Find where the given text appears and provide that cell's center as (X, Y) coordinate. 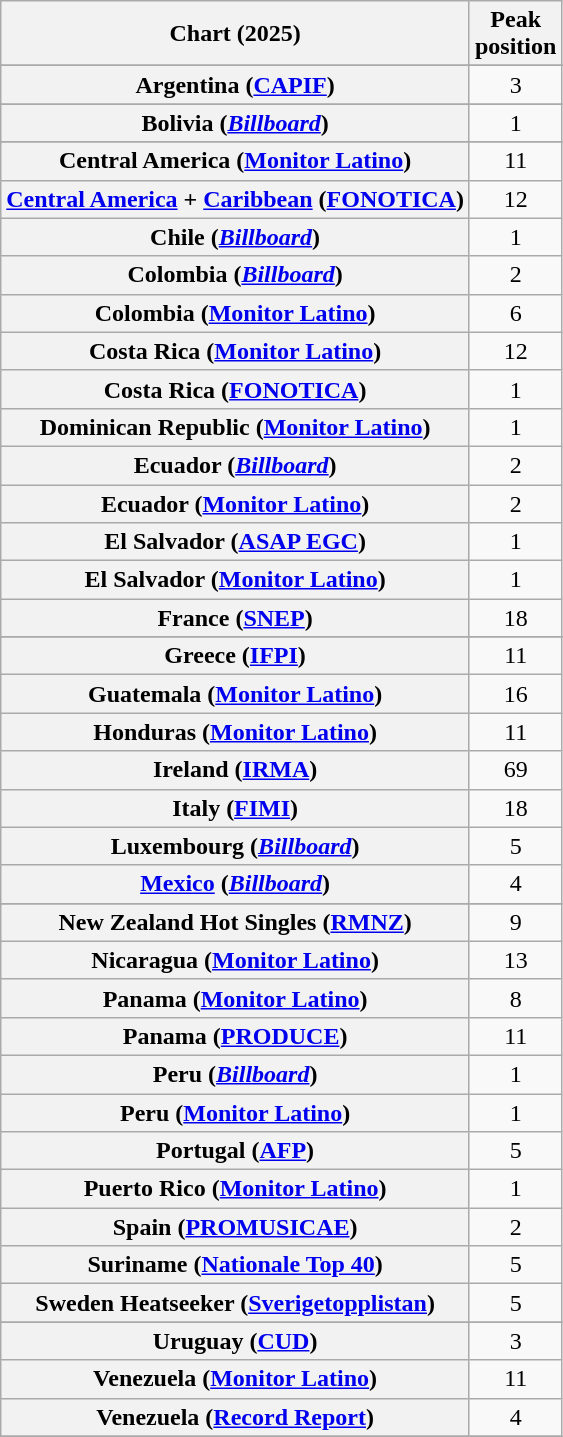
Peru (Billboard) (236, 1074)
Portugal (AFP) (236, 1151)
Spain (PROMUSICAE) (236, 1227)
Chart (2025) (236, 34)
Sweden Heatseeker (Sverigetopplistan) (236, 1303)
Greece (IFPI) (236, 656)
Nicaragua (Monitor Latino) (236, 960)
Bolivia (Billboard) (236, 123)
Luxembourg (Billboard) (236, 846)
New Zealand Hot Singles (RMNZ) (236, 922)
Panama (PRODUCE) (236, 1036)
Argentina (CAPIF) (236, 85)
Chile (Billboard) (236, 237)
69 (515, 770)
Puerto Rico (Monitor Latino) (236, 1189)
13 (515, 960)
Ecuador (Monitor Latino) (236, 503)
6 (515, 313)
Mexico (Billboard) (236, 884)
Costa Rica (FONOTICA) (236, 389)
Ireland (IRMA) (236, 770)
8 (515, 998)
Uruguay (CUD) (236, 1341)
Peru (Monitor Latino) (236, 1113)
Italy (FIMI) (236, 808)
Colombia (Billboard) (236, 275)
El Salvador (Monitor Latino) (236, 580)
Costa Rica (Monitor Latino) (236, 351)
Suriname (Nationale Top 40) (236, 1265)
Venezuela (Monitor Latino) (236, 1379)
Panama (Monitor Latino) (236, 998)
9 (515, 922)
El Salvador (ASAP EGC) (236, 542)
Colombia (Monitor Latino) (236, 313)
Honduras (Monitor Latino) (236, 732)
Dominican Republic (Monitor Latino) (236, 427)
16 (515, 694)
Central America + Caribbean (FONOTICA) (236, 199)
Central America (Monitor Latino) (236, 161)
Peakposition (515, 34)
Venezuela (Record Report) (236, 1417)
France (SNEP) (236, 618)
Ecuador (Billboard) (236, 465)
Guatemala (Monitor Latino) (236, 694)
